Return the (x, y) coordinate for the center point of the cell that contains the specified text.  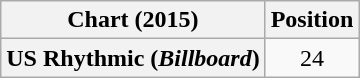
US Rhythmic (Billboard) (133, 58)
Chart (2015) (133, 20)
Position (312, 20)
24 (312, 58)
